Locate the cell with the specified text and output its (x, y) center coordinate. 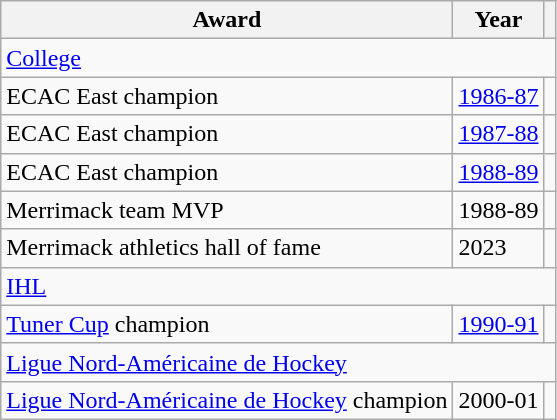
Ligue Nord-Américaine de Hockey champion (227, 400)
1990-91 (498, 324)
Ligue Nord-Américaine de Hockey (278, 362)
Year (498, 20)
Award (227, 20)
Merrimack athletics hall of fame (227, 248)
Tuner Cup champion (227, 324)
Merrimack team MVP (227, 210)
2023 (498, 248)
IHL (278, 286)
1987-88 (498, 134)
College (278, 58)
1986-87 (498, 96)
2000-01 (498, 400)
